Find where the given text appears and provide that cell's center as [X, Y] coordinate. 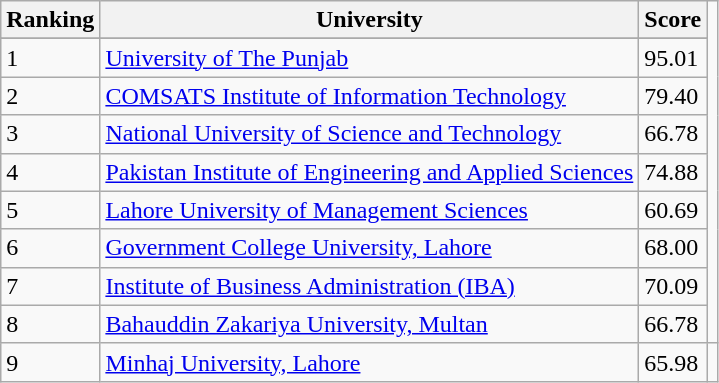
7 [50, 286]
1 [50, 58]
Government College University, Lahore [370, 248]
Minhaj University, Lahore [370, 362]
Institute of Business Administration (IBA) [370, 286]
Ranking [50, 20]
60.69 [673, 210]
8 [50, 324]
6 [50, 248]
74.88 [673, 172]
Score [673, 20]
2 [50, 96]
COMSATS Institute of Information Technology [370, 96]
65.98 [673, 362]
Lahore University of Management Sciences [370, 210]
Pakistan Institute of Engineering and Applied Sciences [370, 172]
9 [50, 362]
National University of Science and Technology [370, 134]
70.09 [673, 286]
95.01 [673, 58]
79.40 [673, 96]
University of The Punjab [370, 58]
Bahauddin Zakariya University, Multan [370, 324]
68.00 [673, 248]
5 [50, 210]
4 [50, 172]
3 [50, 134]
University [370, 20]
